Extract the [X, Y] coordinate from the center of the cell holding the provided text.  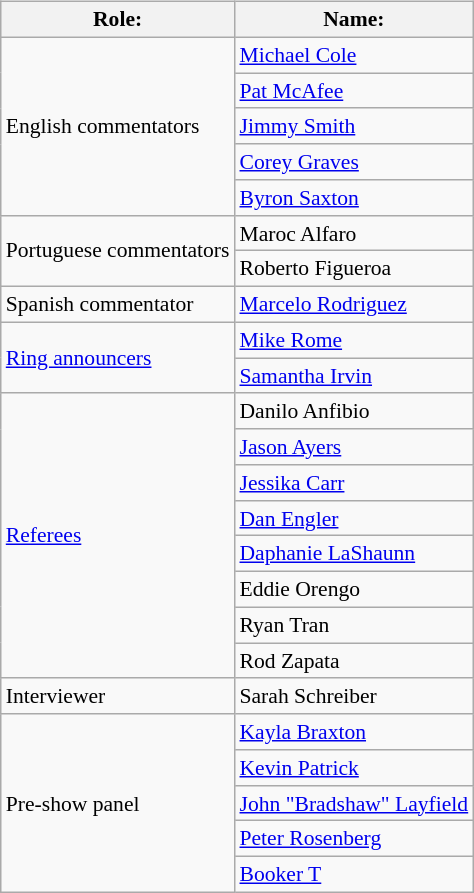
Dan Engler [354, 518]
Maroc Alfaro [354, 233]
Interviewer [118, 696]
Danilo Anfibio [354, 411]
Corey Graves [354, 162]
Daphanie LaShaunn [354, 554]
Ring announcers [118, 358]
Name: [354, 20]
Jimmy Smith [354, 126]
Spanish commentator [118, 305]
Roberto Figueroa [354, 269]
Pat McAfee [354, 91]
Kayla Braxton [354, 732]
Rod Zapata [354, 661]
Booker T [354, 875]
Michael Cole [354, 55]
Jason Ayers [354, 447]
Referees [118, 536]
Byron Saxton [354, 198]
Eddie Orengo [354, 590]
Mike Rome [354, 340]
Jessika Carr [354, 483]
Sarah Schreiber [354, 696]
Peter Rosenberg [354, 839]
Portuguese commentators [118, 250]
Marcelo Rodriguez [354, 305]
Samantha Irvin [354, 376]
John "Bradshaw" Layfield [354, 803]
Ryan Tran [354, 625]
English commentators [118, 126]
Pre-show panel [118, 803]
Kevin Patrick [354, 768]
Role: [118, 20]
